Determine the (X, Y) coordinate at the center of the cell enclosing the given text.  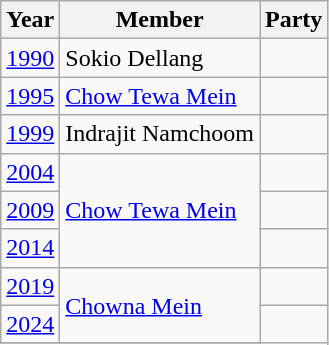
2004 (30, 172)
Party (294, 20)
1999 (30, 134)
2009 (30, 210)
Indrajit Namchoom (160, 134)
Sokio Dellang (160, 58)
Year (30, 20)
1990 (30, 58)
2024 (30, 324)
Member (160, 20)
Chowna Mein (160, 305)
1995 (30, 96)
2014 (30, 248)
2019 (30, 286)
